Detect which cell encompasses the target text, then output its [X, Y] center coordinate. 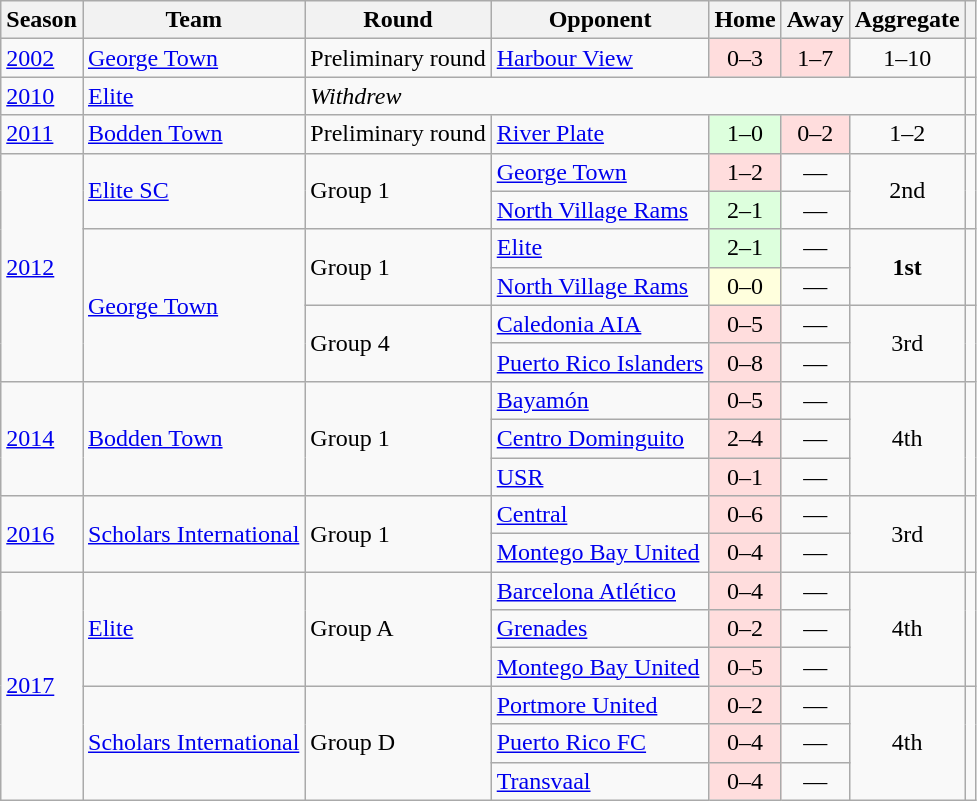
2010 [42, 96]
Harbour View [600, 58]
0–1 [745, 477]
2017 [42, 686]
Caledonia AIA [600, 324]
2014 [42, 438]
Round [398, 20]
1–10 [907, 58]
Portmore United [600, 705]
1–7 [815, 58]
2002 [42, 58]
0–3 [745, 58]
Group D [398, 743]
Team [193, 20]
Puerto Rico Islanders [600, 362]
2011 [42, 134]
Transvaal [600, 781]
0–6 [745, 515]
USR [600, 477]
Bayamón [600, 400]
Elite SC [193, 191]
1–0 [745, 134]
Away [815, 20]
0–0 [745, 286]
Withdrew [635, 96]
Home [745, 20]
2–4 [745, 438]
Group 4 [398, 343]
Barcelona Atlético [600, 591]
Group A [398, 629]
Central [600, 515]
2012 [42, 267]
River Plate [600, 134]
2016 [42, 534]
Opponent [600, 20]
1st [907, 267]
Aggregate [907, 20]
2nd [907, 191]
Season [42, 20]
Puerto Rico FC [600, 743]
Centro Dominguito [600, 438]
0–8 [745, 362]
Grenades [600, 629]
